Find where the given text appears and provide that cell's center as (X, Y) coordinate. 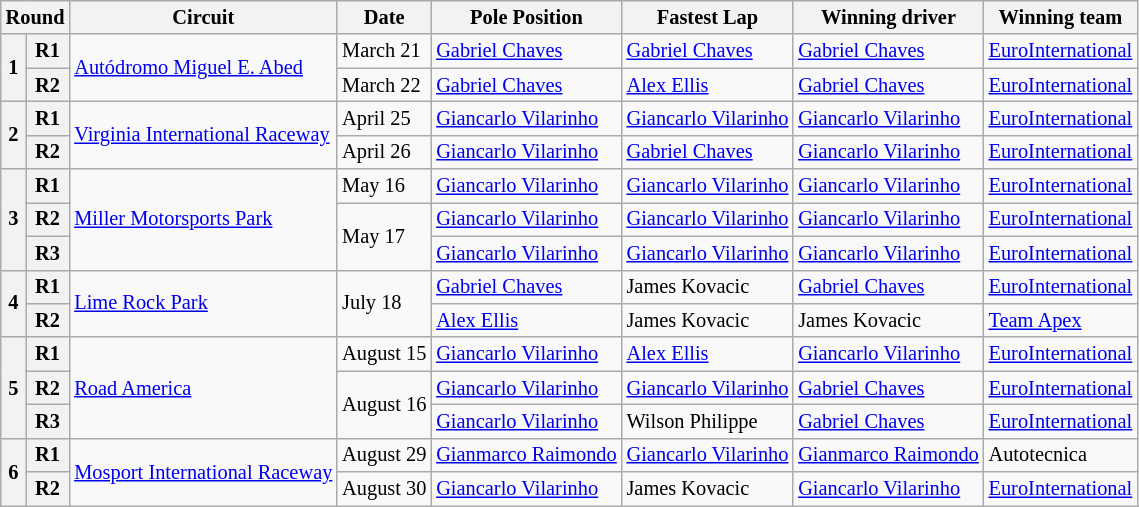
Winning team (1060, 17)
Circuit (203, 17)
Pole Position (526, 17)
July 18 (384, 304)
5 (14, 388)
Miller Motorsports Park (203, 220)
April 26 (384, 152)
2 (14, 134)
March 22 (384, 85)
Mosport International Raceway (203, 472)
Fastest Lap (708, 17)
1 (14, 68)
March 21 (384, 51)
Date (384, 17)
Team Apex (1060, 320)
4 (14, 304)
Autotecnica (1060, 455)
August 15 (384, 354)
3 (14, 220)
Virginia International Raceway (203, 134)
Wilson Philippe (708, 421)
August 29 (384, 455)
Autódromo Miguel E. Abed (203, 68)
6 (14, 472)
April 25 (384, 118)
Road America (203, 388)
May 16 (384, 186)
Winning driver (888, 17)
Lime Rock Park (203, 304)
Round (36, 17)
August 30 (384, 489)
May 17 (384, 236)
August 16 (384, 404)
